Determine the (X, Y) coordinate at the center of the cell enclosing the given text.  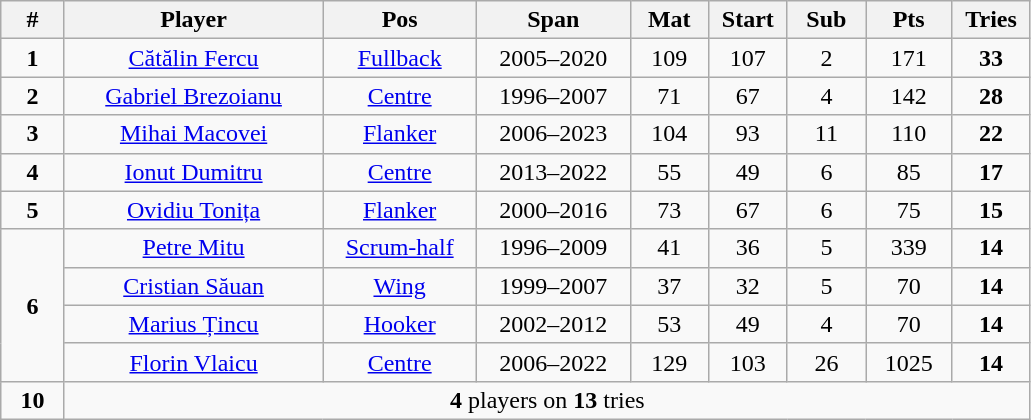
Pos (400, 20)
1 (33, 58)
28 (992, 96)
Start (748, 20)
3 (33, 134)
15 (992, 210)
17 (992, 172)
22 (992, 134)
11 (826, 134)
53 (670, 324)
2000–2016 (553, 210)
2005–2020 (553, 58)
Scrum-half (400, 248)
# (33, 20)
1025 (909, 362)
Petre Mitu (194, 248)
Sub (826, 20)
26 (826, 362)
93 (748, 134)
55 (670, 172)
37 (670, 286)
2002–2012 (553, 324)
Florin Vlaicu (194, 362)
Marius Țincu (194, 324)
110 (909, 134)
1999–2007 (553, 286)
2006–2023 (553, 134)
107 (748, 58)
41 (670, 248)
Hooker (400, 324)
36 (748, 248)
10 (33, 400)
Ionut Dumitru (194, 172)
Mat (670, 20)
Tries (992, 20)
32 (748, 286)
Mihai Macovei (194, 134)
73 (670, 210)
103 (748, 362)
129 (670, 362)
4 players on 13 tries (547, 400)
1996–2007 (553, 96)
71 (670, 96)
75 (909, 210)
Cristian Săuan (194, 286)
Ovidiu Tonița (194, 210)
2013–2022 (553, 172)
Gabriel Brezoianu (194, 96)
Player (194, 20)
Fullback (400, 58)
2006–2022 (553, 362)
33 (992, 58)
171 (909, 58)
142 (909, 96)
85 (909, 172)
Cătălin Fercu (194, 58)
Span (553, 20)
339 (909, 248)
Pts (909, 20)
1996–2009 (553, 248)
Wing (400, 286)
109 (670, 58)
104 (670, 134)
